Scan for the cell matching the given text and deliver its (x, y) coordinate at center. 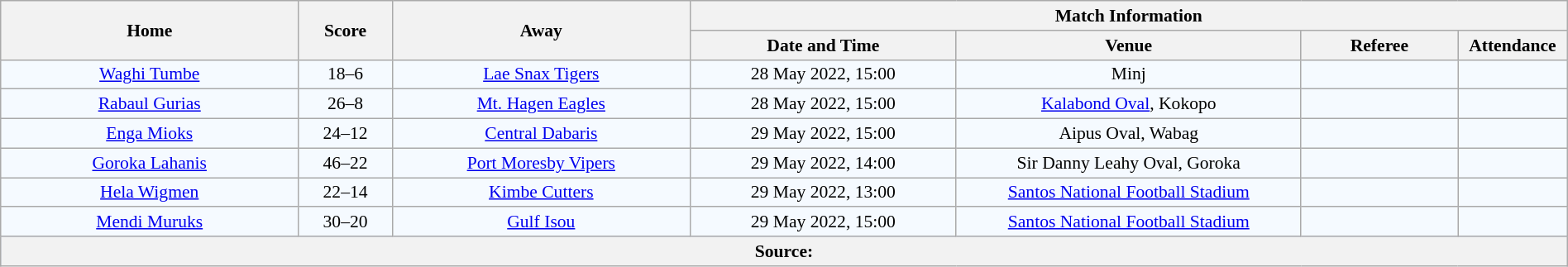
Central Dabaris (541, 134)
18–6 (346, 74)
29 May 2022, 13:00 (823, 193)
Lae Snax Tigers (541, 74)
Date and Time (823, 45)
Port Moresby Vipers (541, 163)
Goroka Lahanis (150, 163)
Attendance (1513, 45)
Hela Wigmen (150, 193)
Kimbe Cutters (541, 193)
Enga Mioks (150, 134)
Waghi Tumbe (150, 74)
24–12 (346, 134)
Score (346, 30)
Gulf Isou (541, 222)
Venue (1128, 45)
Mendi Muruks (150, 222)
Mt. Hagen Eagles (541, 104)
Source: (784, 251)
Kalabond Oval, Kokopo (1128, 104)
46–22 (346, 163)
Aipus Oval, Wabag (1128, 134)
Away (541, 30)
Match Information (1128, 16)
26–8 (346, 104)
30–20 (346, 222)
Referee (1379, 45)
29 May 2022, 14:00 (823, 163)
Home (150, 30)
Sir Danny Leahy Oval, Goroka (1128, 163)
Minj (1128, 74)
22–14 (346, 193)
Rabaul Gurias (150, 104)
